Provide the [x, y] coordinate of the cell's center where the given text is located.  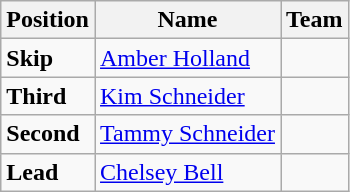
Lead [48, 172]
Second [48, 134]
Position [48, 20]
Chelsey Bell [187, 172]
Amber Holland [187, 58]
Kim Schneider [187, 96]
Name [187, 20]
Skip [48, 58]
Tammy Schneider [187, 134]
Third [48, 96]
Team [314, 20]
